Detect which cell encompasses the target text, then output its (x, y) center coordinate. 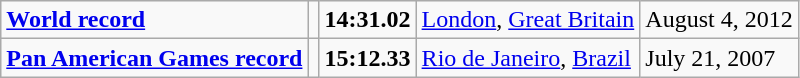
15:12.33 (368, 58)
Rio de Janeiro, Brazil (528, 58)
August 4, 2012 (719, 20)
14:31.02 (368, 20)
July 21, 2007 (719, 58)
World record (154, 20)
London, Great Britain (528, 20)
Pan American Games record (154, 58)
